Detect which cell encompasses the target text, then output its [x, y] center coordinate. 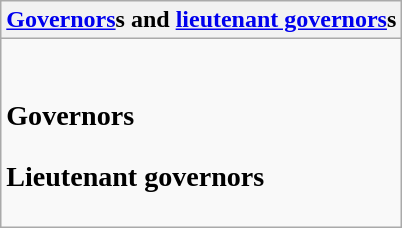
GovernorsLieutenant governors [202, 133]
Governorss and lieutenant governorss [202, 20]
